Search for the cell housing the specified text and yield its [X, Y] center coordinate. 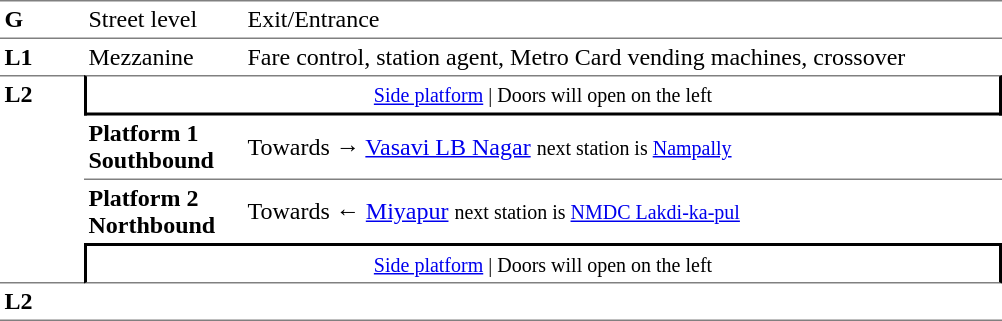
Platform 1Southbound [164, 148]
Towards → Vasavi LB Nagar next station is Nampally [622, 148]
L2 [42, 179]
Exit/Entrance [622, 20]
L1 [42, 57]
G [42, 20]
Towards ← Miyapur next station is NMDC Lakdi-ka-pul [622, 212]
Street level [164, 20]
Platform 2Northbound [164, 212]
Fare control, station agent, Metro Card vending machines, crossover [622, 57]
Mezzanine [164, 57]
